Provide the [x, y] coordinate of the cell's center where the given text is located.  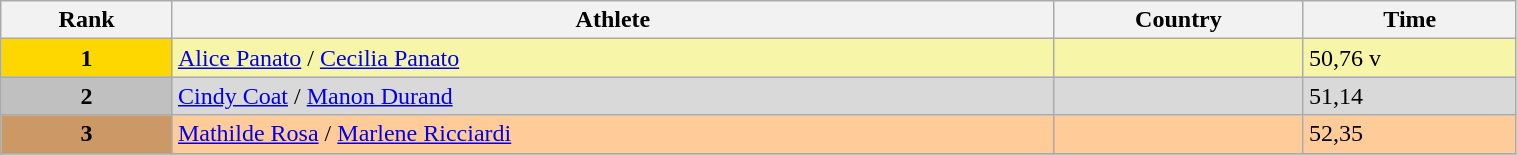
Country [1178, 20]
1 [87, 58]
Cindy Coat / Manon Durand [612, 96]
Alice Panato / Cecilia Panato [612, 58]
Time [1410, 20]
51,14 [1410, 96]
2 [87, 96]
Rank [87, 20]
Mathilde Rosa / Marlene Ricciardi [612, 134]
50,76 v [1410, 58]
Athlete [612, 20]
3 [87, 134]
52,35 [1410, 134]
